Pinpoint the cell where the given text exists, returning its [x, y] midpoint coordinate. 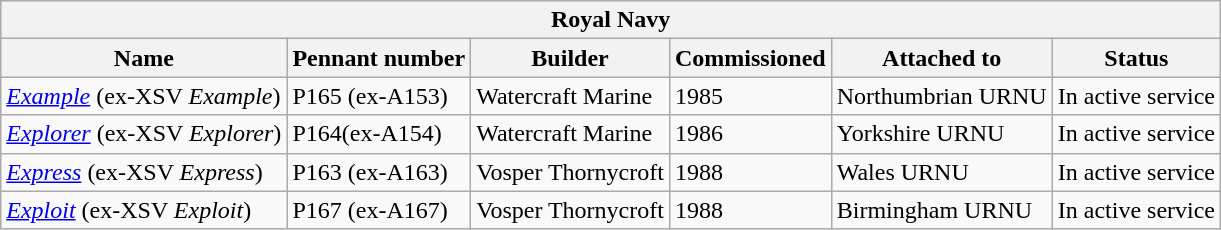
Northumbrian URNU [942, 96]
Wales URNU [942, 172]
Commissioned [750, 58]
Status [1136, 58]
P165 (ex-A153) [379, 96]
Explorer (ex-XSV Explorer) [144, 134]
Pennant number [379, 58]
1985 [750, 96]
P167 (ex-A167) [379, 210]
Builder [570, 58]
Example (ex-XSV Example) [144, 96]
P163 (ex-A163) [379, 172]
P164(ex-A154) [379, 134]
Exploit (ex-XSV Exploit) [144, 210]
Birmingham URNU [942, 210]
Yorkshire URNU [942, 134]
Attached to [942, 58]
Express (ex-XSV Express) [144, 172]
Name [144, 58]
Royal Navy [611, 20]
1986 [750, 134]
